Return the (x, y) coordinate for the center point of the cell that contains the specified text.  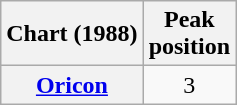
Chart (1988) (72, 34)
Peakposition (189, 34)
3 (189, 85)
Oricon (72, 85)
